Determine the (X, Y) coordinate at the center of the cell enclosing the given text.  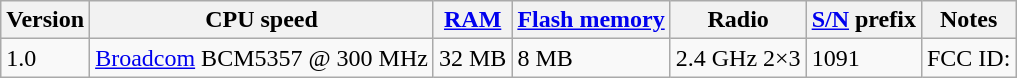
S/N prefix (864, 20)
Radio (738, 20)
Broadcom BCM5357 @ 300 MHz (262, 58)
Version (46, 20)
Notes (968, 20)
RAM (472, 20)
CPU speed (262, 20)
1.0 (46, 58)
8 MB (591, 58)
1091 (864, 58)
FCC ID: (968, 58)
Flash memory (591, 20)
2.4 GHz 2×3 (738, 58)
32 MB (472, 58)
